Find where the given text appears and provide that cell's center as (x, y) coordinate. 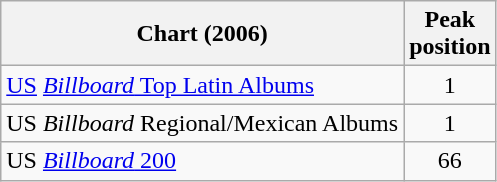
US Billboard Top Latin Albums (202, 85)
Chart (2006) (202, 34)
US Billboard Regional/Mexican Albums (202, 123)
66 (450, 161)
Peakposition (450, 34)
US Billboard 200 (202, 161)
